Scan for the cell matching the given text and deliver its [X, Y] coordinate at center. 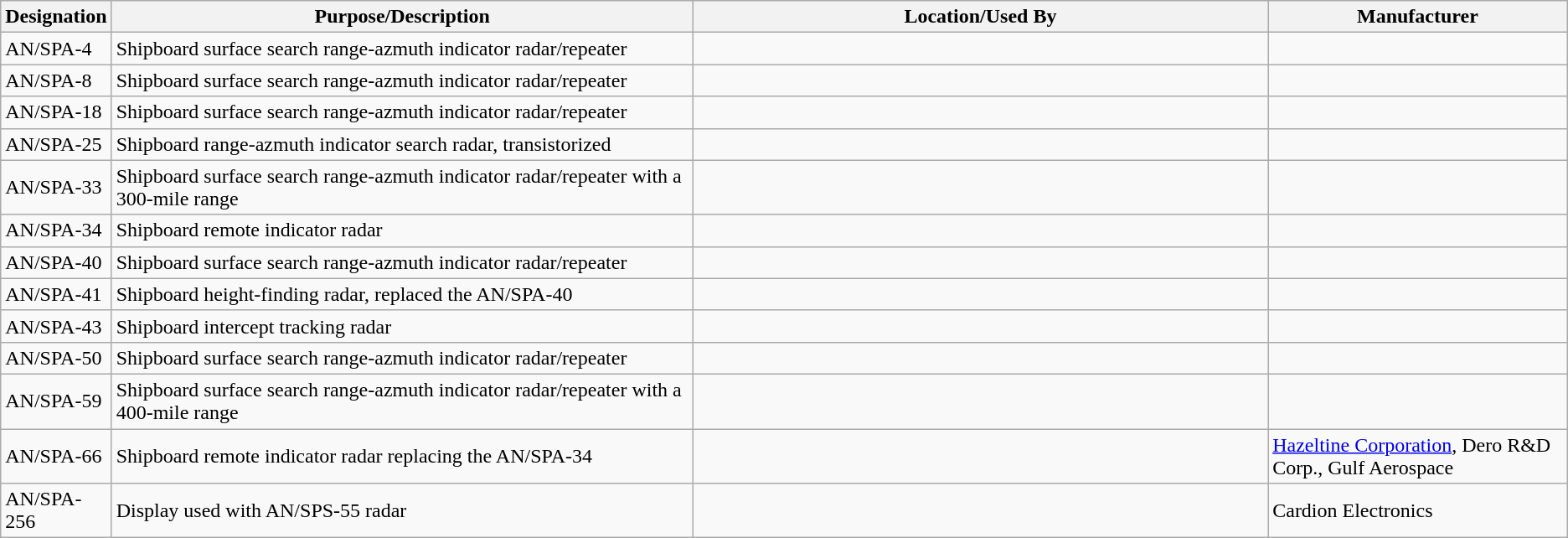
AN/SPA-4 [56, 49]
AN/SPA-18 [56, 112]
AN/SPA-43 [56, 326]
AN/SPA-59 [56, 401]
Designation [56, 17]
AN/SPA-66 [56, 456]
AN/SPA-25 [56, 144]
AN/SPA-41 [56, 294]
AN/SPA-256 [56, 511]
Shipboard surface search range-azmuth indicator radar/repeater with a 300-mile range [402, 188]
Purpose/Description [402, 17]
AN/SPA-33 [56, 188]
Cardion Electronics [1418, 511]
AN/SPA-50 [56, 358]
Location/Used By [980, 17]
Shipboard remote indicator radar replacing the AN/SPA-34 [402, 456]
Shipboard remote indicator radar [402, 230]
Shipboard range-azmuth indicator search radar, transistorized [402, 144]
Shipboard intercept tracking radar [402, 326]
Manufacturer [1418, 17]
AN/SPA-8 [56, 80]
Hazeltine Corporation, Dero R&D Corp., Gulf Aerospace [1418, 456]
AN/SPA-34 [56, 230]
Display used with AN/SPS-55 radar [402, 511]
Shipboard height-finding radar, replaced the AN/SPA-40 [402, 294]
Shipboard surface search range-azmuth indicator radar/repeater with a 400-mile range [402, 401]
AN/SPA-40 [56, 262]
